Provide the [x, y] coordinate of the cell's center where the given text is located.  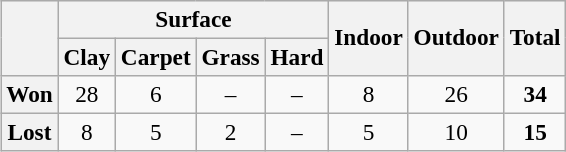
26 [456, 95]
Clay [86, 57]
Won [30, 95]
Outdoor [456, 38]
2 [230, 132]
15 [535, 132]
6 [156, 95]
Hard [297, 57]
Carpet [156, 57]
Total [535, 38]
28 [86, 95]
10 [456, 132]
34 [535, 95]
Surface [194, 19]
Lost [30, 132]
Indoor [368, 38]
Grass [230, 57]
